Scan for the cell matching the given text and deliver its (x, y) coordinate at center. 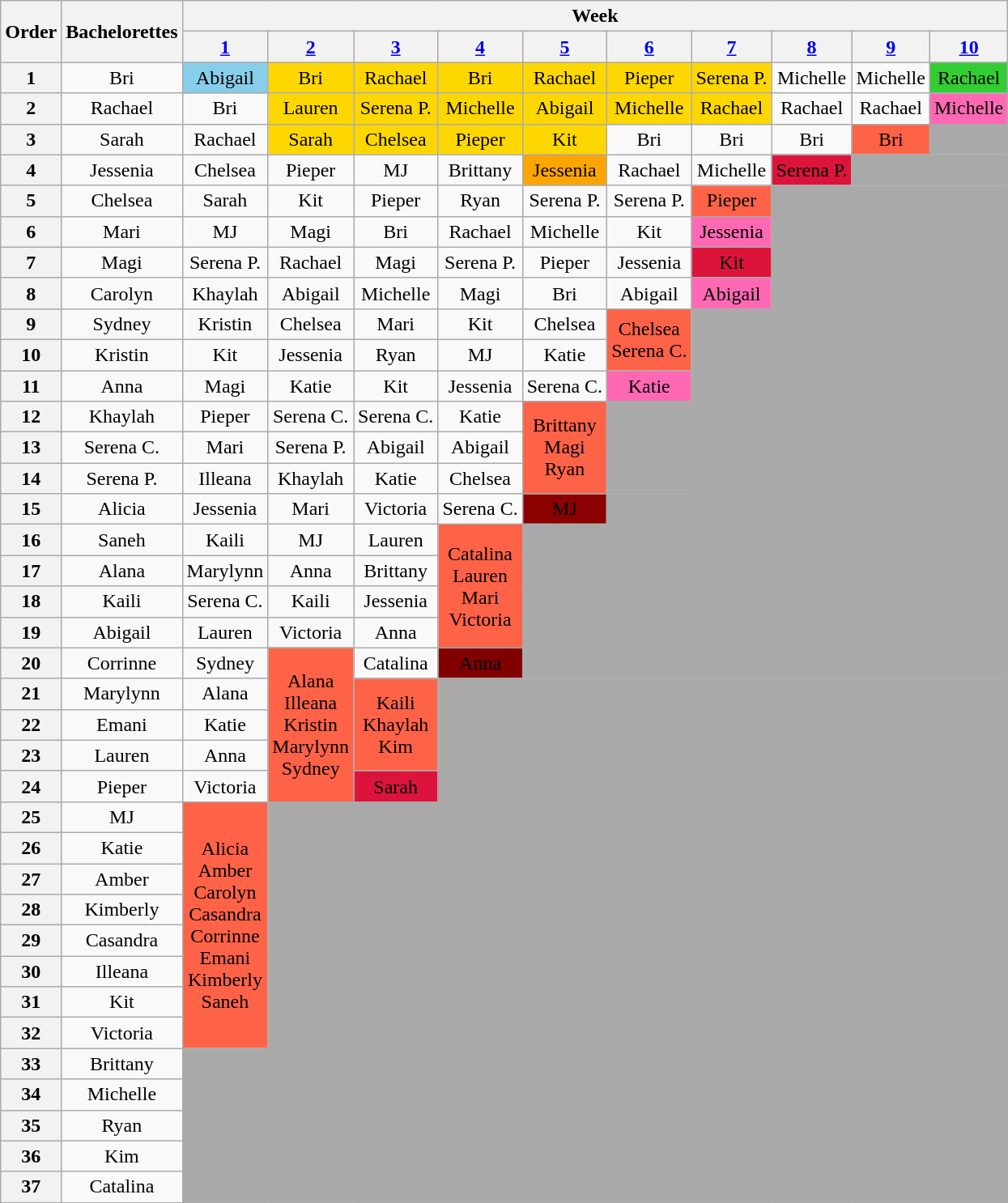
20 (31, 663)
AliciaAmberCarolynCasandraCorrinneEmaniKimberlySaneh (225, 925)
13 (31, 448)
34 (31, 1095)
Saneh (121, 540)
33 (31, 1064)
16 (31, 540)
19 (31, 632)
Corrinne (121, 663)
28 (31, 910)
36 (31, 1156)
Bachelorettes (121, 32)
17 (31, 571)
Emani (121, 725)
Amber (121, 878)
30 (31, 971)
12 (31, 417)
Kim (121, 1156)
Kimberly (121, 910)
32 (31, 1033)
18 (31, 601)
31 (31, 1002)
KailiKhaylahKim (395, 725)
CatalinaLaurenMariVictoria (480, 586)
23 (31, 755)
24 (31, 786)
35 (31, 1125)
25 (31, 817)
BrittanyMagiRyan (564, 448)
27 (31, 878)
37 (31, 1187)
ChelseaSerena C. (649, 339)
Casandra (121, 941)
15 (31, 509)
AlanaIlleanaKristinMarylynnSydney (311, 725)
22 (31, 725)
11 (31, 386)
29 (31, 941)
26 (31, 848)
Carolyn (121, 293)
Alicia (121, 509)
Order (31, 32)
Week (595, 16)
14 (31, 478)
21 (31, 694)
